Determine the [X, Y] coordinate at the center of the cell enclosing the given text.  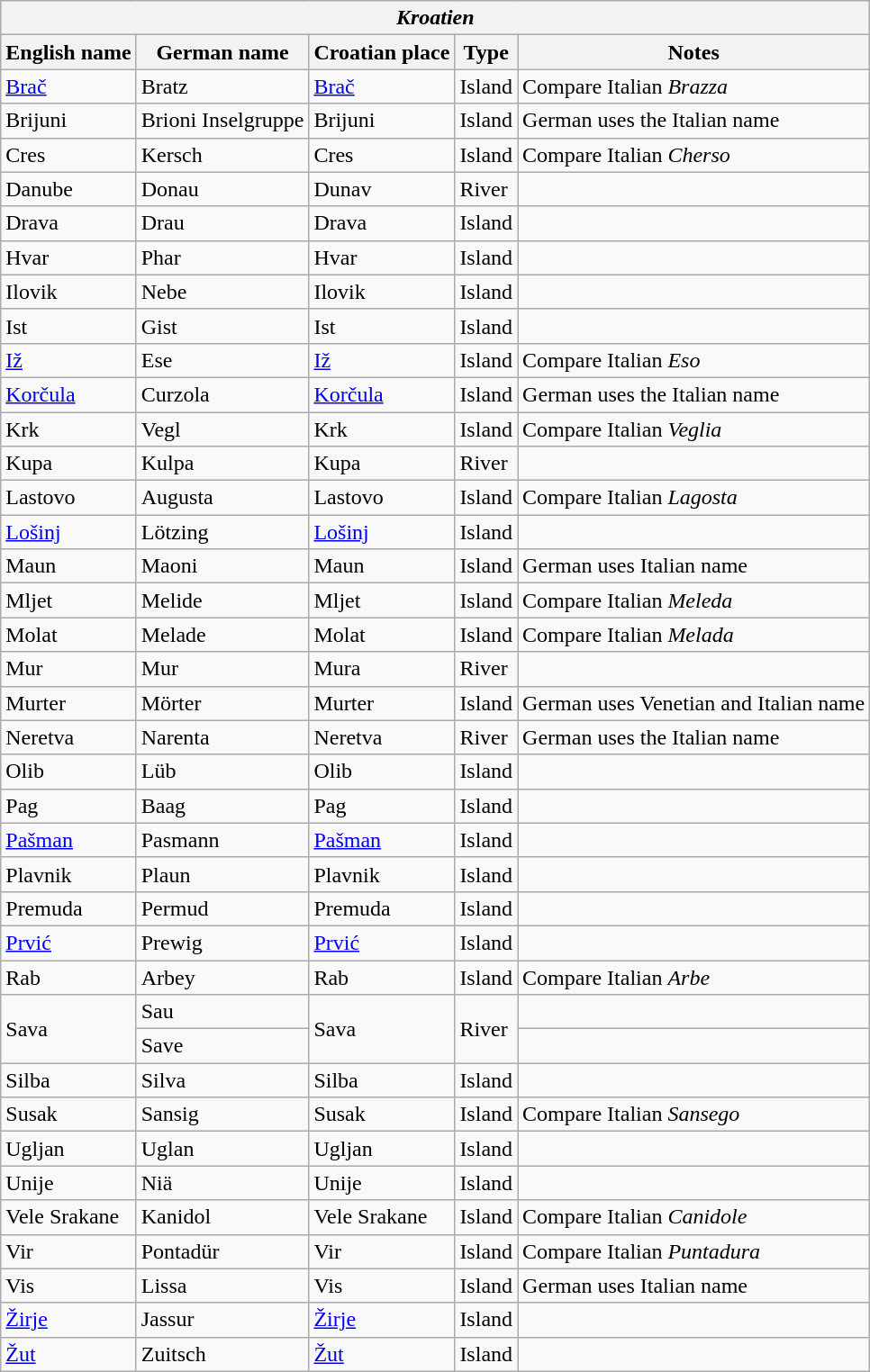
Mörter [222, 703]
Compare Italian Puntadura [693, 1251]
Compare Italian Melada [693, 635]
English name [68, 52]
Drau [222, 223]
Vegl [222, 429]
Donau [222, 189]
Narenta [222, 737]
Kroatien [436, 18]
Zuitsch [222, 1354]
Maoni [222, 566]
Pasmann [222, 840]
Melade [222, 635]
Lötzing [222, 532]
Niä [222, 1183]
Melide [222, 600]
Uglan [222, 1149]
Brioni Inselgruppe [222, 121]
Augusta [222, 498]
Phar [222, 257]
Compare Italian Canidole [693, 1217]
Mura [382, 669]
Gist [222, 326]
German uses Venetian and Italian name [693, 703]
German name [222, 52]
Compare Italian Lagosta [693, 498]
Compare Italian Meleda [693, 600]
Lissa [222, 1286]
Jassur [222, 1320]
Ese [222, 360]
Baag [222, 806]
Dunav [382, 189]
Curzola [222, 394]
Compare Italian Eso [693, 360]
Compare Italian Sansego [693, 1115]
Pontadür [222, 1251]
Sansig [222, 1115]
Plaun [222, 874]
Silva [222, 1080]
Bratz [222, 86]
Sau [222, 1012]
Croatian place [382, 52]
Kanidol [222, 1217]
Compare Italian Cherso [693, 155]
Permud [222, 908]
Compare Italian Brazza [693, 86]
Compare Italian Arbe [693, 977]
Lüb [222, 772]
Danube [68, 189]
Type [486, 52]
Save [222, 1046]
Kulpa [222, 464]
Kersch [222, 155]
Prewig [222, 943]
Compare Italian Veglia [693, 429]
Nebe [222, 292]
Arbey [222, 977]
Notes [693, 52]
